Output the [X, Y] coordinate of the center of the cell containing the given text.  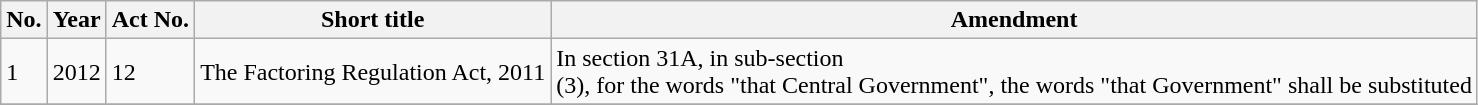
No. [24, 20]
Short title [373, 20]
The Factoring Regulation Act, 2011 [373, 72]
Amendment [1014, 20]
12 [150, 72]
Act No. [150, 20]
2012 [76, 72]
In section 31A, in sub-section(3), for the words "that Central Government", the words "that Government" shall be substituted [1014, 72]
Year [76, 20]
1 [24, 72]
